Return (x, y) of the center of cell containing provided text 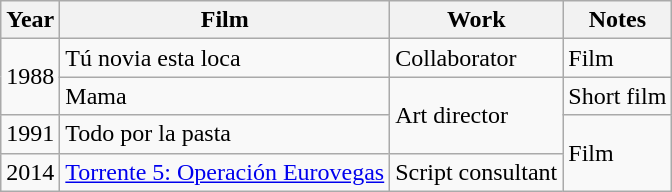
Work (476, 20)
Year (30, 20)
2014 (30, 172)
Script consultant (476, 172)
Collaborator (476, 58)
Notes (618, 20)
1988 (30, 77)
Short film (618, 96)
Torrente 5: Operación Eurovegas (225, 172)
Tú novia esta loca (225, 58)
Todo por la pasta (225, 134)
Mama (225, 96)
Art director (476, 115)
1991 (30, 134)
